Scan for the cell matching the given text and deliver its [X, Y] coordinate at center. 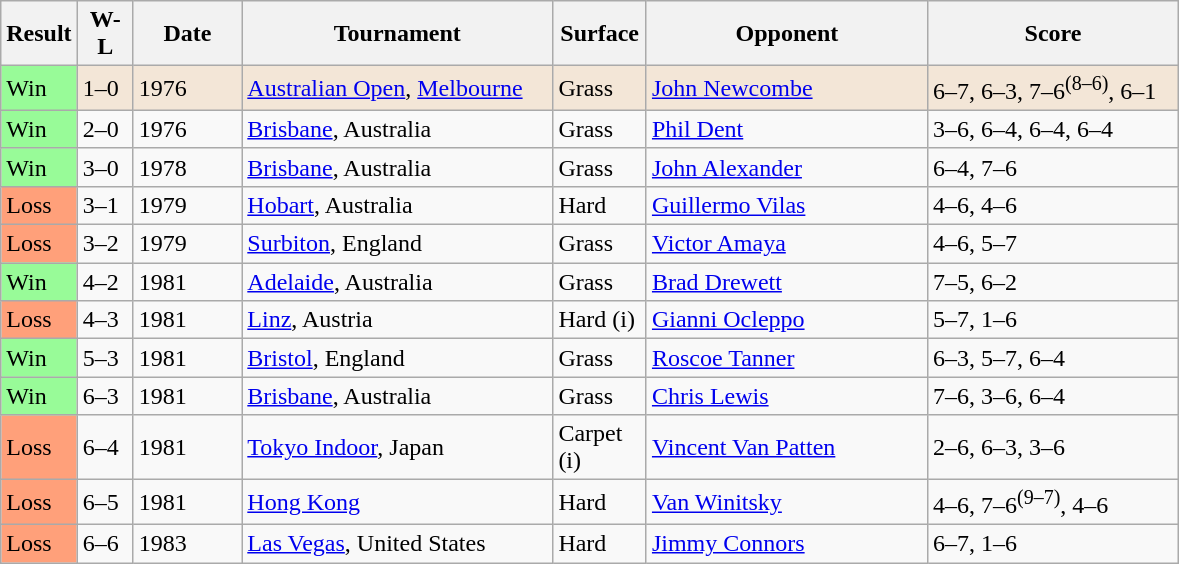
4–6, 4–6 [1052, 205]
6–5 [105, 502]
5–3 [105, 358]
Adelaide, Australia [398, 282]
6–7, 6–3, 7–6(8–6), 6–1 [1052, 88]
2–0 [105, 129]
John Newcombe [786, 88]
Carpet (i) [600, 448]
Score [1052, 34]
Date [188, 34]
Van Winitsky [786, 502]
3–0 [105, 167]
6–4, 7–6 [1052, 167]
Roscoe Tanner [786, 358]
John Alexander [786, 167]
6–4 [105, 448]
Tokyo Indoor, Japan [398, 448]
3–1 [105, 205]
Chris Lewis [786, 396]
1–0 [105, 88]
4–2 [105, 282]
Phil Dent [786, 129]
Gianni Ocleppo [786, 320]
Guillermo Vilas [786, 205]
7–6, 3–6, 6–4 [1052, 396]
Bristol, England [398, 358]
Victor Amaya [786, 244]
4–6, 7–6(9–7), 4–6 [1052, 502]
W-L [105, 34]
Vincent Van Patten [786, 448]
Brad Drewett [786, 282]
6–3, 5–7, 6–4 [1052, 358]
Opponent [786, 34]
Surface [600, 34]
4–3 [105, 320]
Jimmy Connors [786, 543]
6–7, 1–6 [1052, 543]
1983 [188, 543]
Australian Open, Melbourne [398, 88]
6–6 [105, 543]
5–7, 1–6 [1052, 320]
Result [39, 34]
Hard (i) [600, 320]
1978 [188, 167]
Hong Kong [398, 502]
Surbiton, England [398, 244]
7–5, 6–2 [1052, 282]
6–3 [105, 396]
Tournament [398, 34]
3–6, 6–4, 6–4, 6–4 [1052, 129]
Las Vegas, United States [398, 543]
3–2 [105, 244]
Hobart, Australia [398, 205]
4–6, 5–7 [1052, 244]
2–6, 6–3, 3–6 [1052, 448]
Linz, Austria [398, 320]
